Scan for the cell matching the given text and deliver its (X, Y) coordinate at center. 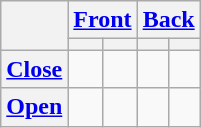
Close (34, 69)
Back (168, 20)
Open (34, 107)
Front (102, 20)
